Capture the cell that displays the provided text and extract its (X, Y) central coordinate. 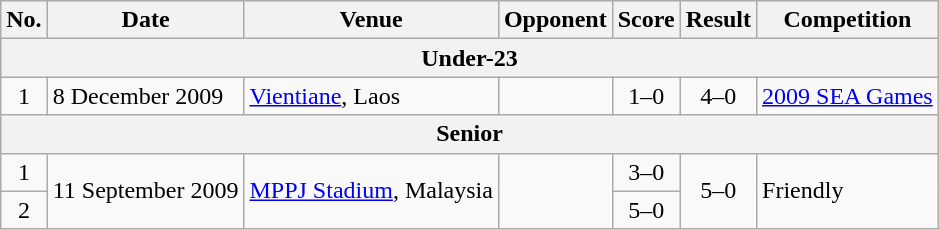
2009 SEA Games (848, 96)
Competition (848, 20)
Senior (470, 134)
8 December 2009 (146, 96)
2 (24, 210)
Friendly (848, 191)
11 September 2009 (146, 191)
Venue (371, 20)
3–0 (646, 172)
Under-23 (470, 58)
4–0 (718, 96)
Opponent (555, 20)
Score (646, 20)
No. (24, 20)
Result (718, 20)
Date (146, 20)
MPPJ Stadium, Malaysia (371, 191)
Vientiane, Laos (371, 96)
1–0 (646, 96)
